Determine the [X, Y] coordinate at the center of the cell enclosing the given text.  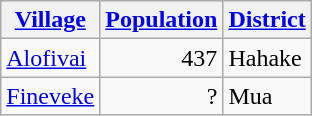
Population [162, 20]
Hahake [267, 58]
Alofivai [50, 58]
District [267, 20]
? [162, 96]
Village [50, 20]
Mua [267, 96]
437 [162, 58]
Fineveke [50, 96]
